Locate the cell with the specified text and output its [x, y] center coordinate. 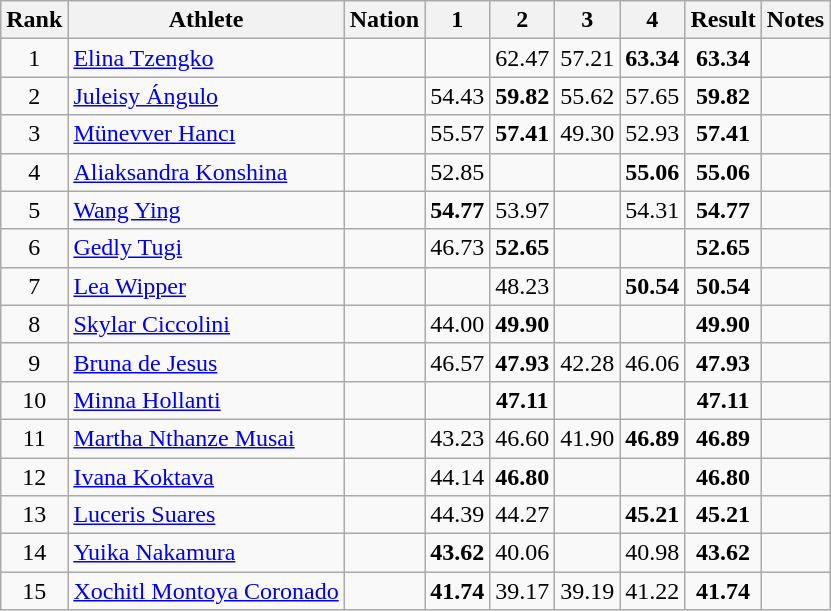
39.17 [522, 591]
Elina Tzengko [206, 58]
Rank [34, 20]
40.06 [522, 553]
39.19 [588, 591]
49.30 [588, 134]
13 [34, 515]
46.73 [458, 248]
44.00 [458, 324]
Athlete [206, 20]
44.27 [522, 515]
12 [34, 477]
41.22 [652, 591]
11 [34, 438]
9 [34, 362]
43.23 [458, 438]
46.57 [458, 362]
55.57 [458, 134]
44.39 [458, 515]
41.90 [588, 438]
Xochitl Montoya Coronado [206, 591]
46.06 [652, 362]
55.62 [588, 96]
42.28 [588, 362]
Aliaksandra Konshina [206, 172]
Martha Nthanze Musai [206, 438]
Nation [384, 20]
Result [723, 20]
52.93 [652, 134]
10 [34, 400]
46.60 [522, 438]
Yuika Nakamura [206, 553]
53.97 [522, 210]
48.23 [522, 286]
52.85 [458, 172]
5 [34, 210]
Münevver Hancı [206, 134]
40.98 [652, 553]
6 [34, 248]
44.14 [458, 477]
Notes [795, 20]
54.43 [458, 96]
57.65 [652, 96]
7 [34, 286]
54.31 [652, 210]
Gedly Tugi [206, 248]
Juleisy Ángulo [206, 96]
15 [34, 591]
Minna Hollanti [206, 400]
Luceris Suares [206, 515]
Lea Wipper [206, 286]
Wang Ying [206, 210]
Ivana Koktava [206, 477]
62.47 [522, 58]
14 [34, 553]
8 [34, 324]
Skylar Ciccolini [206, 324]
57.21 [588, 58]
Bruna de Jesus [206, 362]
